Extract the [x, y] coordinate from the center of the cell holding the provided text.  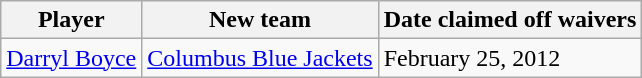
Date claimed off waivers [510, 20]
February 25, 2012 [510, 58]
Columbus Blue Jackets [260, 58]
New team [260, 20]
Player [72, 20]
Darryl Boyce [72, 58]
